Detect which cell encompasses the target text, then output its (x, y) center coordinate. 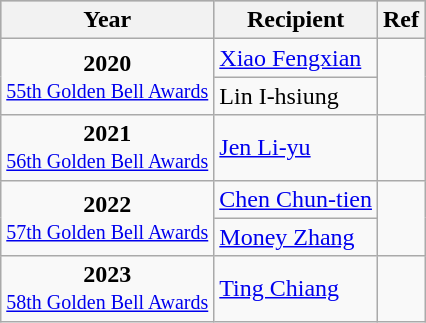
Recipient (296, 20)
2023 58th Golden Bell Awards (108, 288)
2022 57th Golden Bell Awards (108, 218)
Chen Chun-tien (296, 199)
Money Zhang (296, 237)
Xiao Fengxian (296, 58)
Year (108, 20)
2021 56th Golden Bell Awards (108, 148)
Lin I-hsiung (296, 96)
Ref (400, 20)
Jen Li-yu (296, 148)
2020 55th Golden Bell Awards (108, 77)
Ting Chiang (296, 288)
